Capture the cell that displays the provided text and extract its [X, Y] central coordinate. 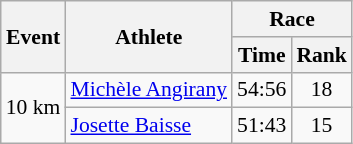
10 km [34, 108]
Josette Baisse [148, 126]
Time [262, 55]
Event [34, 36]
Rank [322, 55]
Athlete [148, 36]
51:43 [262, 126]
18 [322, 90]
15 [322, 126]
54:56 [262, 90]
Michèle Angirany [148, 90]
Race [292, 19]
